Detect which cell encompasses the target text, then output its (X, Y) center coordinate. 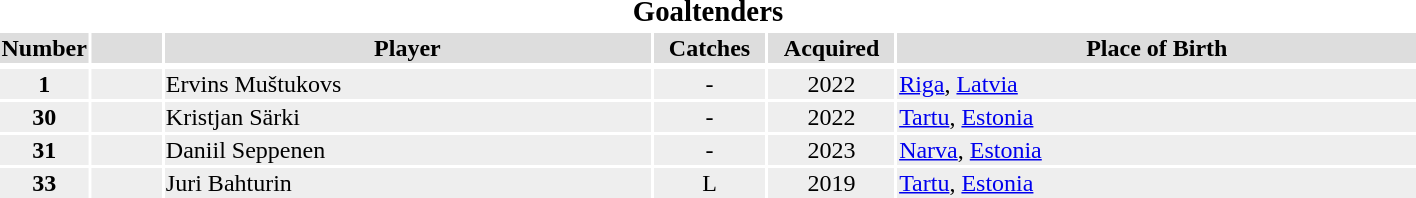
Ervins Muštukovs (407, 84)
Acquired (832, 48)
Riga, Latvia (1157, 84)
Narva, Estonia (1157, 150)
2019 (832, 183)
30 (44, 117)
Number (44, 48)
Kristjan Särki (407, 117)
31 (44, 150)
1 (44, 84)
L (709, 183)
Player (407, 48)
Daniil Seppenen (407, 150)
33 (44, 183)
2023 (832, 150)
Catches (709, 48)
Juri Bahturin (407, 183)
Place of Birth (1157, 48)
